Locate the cell with the specified text and output its (X, Y) center coordinate. 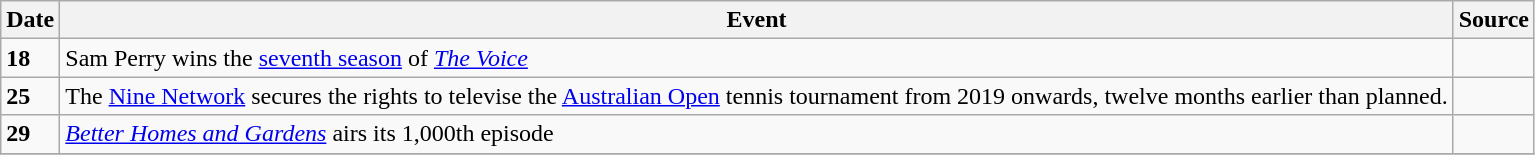
Event (756, 20)
18 (30, 58)
25 (30, 96)
Sam Perry wins the seventh season of The Voice (756, 58)
Date (30, 20)
Better Homes and Gardens airs its 1,000th episode (756, 134)
Source (1494, 20)
29 (30, 134)
The Nine Network secures the rights to televise the Australian Open tennis tournament from 2019 onwards, twelve months earlier than planned. (756, 96)
